Pinpoint the cell where the given text exists, returning its [x, y] midpoint coordinate. 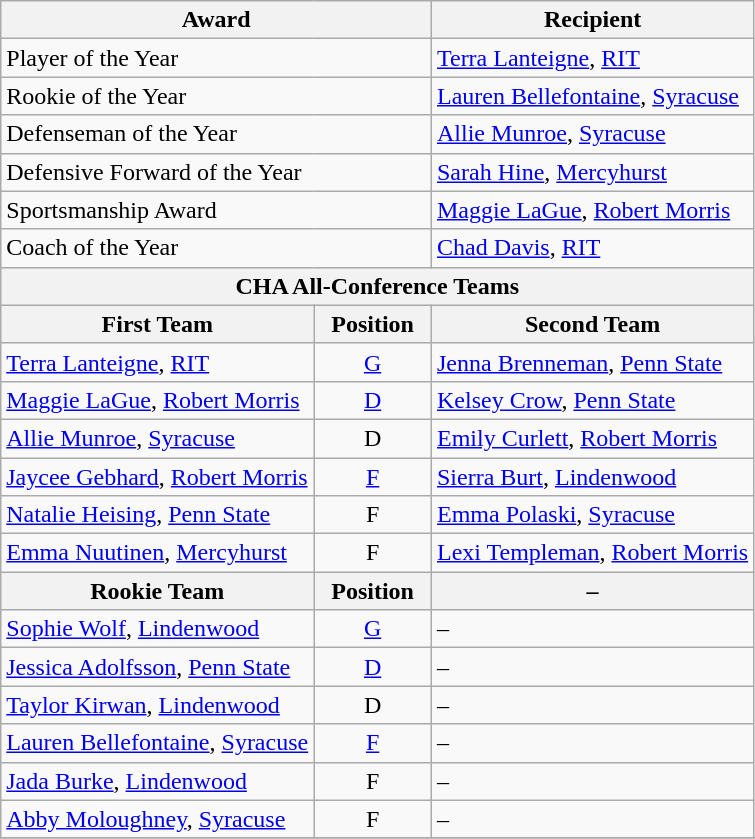
Rookie Team [158, 591]
Emma Polaski, Syracuse [592, 515]
First Team [158, 324]
Jaycee Gebhard, Robert Morris [158, 477]
Second Team [592, 324]
Taylor Kirwan, Lindenwood [158, 705]
Abby Moloughney, Syracuse [158, 819]
Jenna Brenneman, Penn State [592, 362]
Player of the Year [216, 58]
Jada Burke, Lindenwood [158, 781]
Emma Nuutinen, Mercyhurst [158, 553]
Lexi Templeman, Robert Morris [592, 553]
CHA All-Conference Teams [378, 286]
Sarah Hine, Mercyhurst [592, 172]
Sophie Wolf, Lindenwood [158, 629]
Defensive Forward of the Year [216, 172]
Emily Curlett, Robert Morris [592, 438]
Chad Davis, RIT [592, 248]
Defenseman of the Year [216, 134]
Sierra Burt, Lindenwood [592, 477]
Kelsey Crow, Penn State [592, 400]
Recipient [592, 20]
Rookie of the Year [216, 96]
Coach of the Year [216, 248]
Natalie Heising, Penn State [158, 515]
Award [216, 20]
Jessica Adolfsson, Penn State [158, 667]
Sportsmanship Award [216, 210]
